Extract the [X, Y] coordinate from the center of the cell holding the provided text.  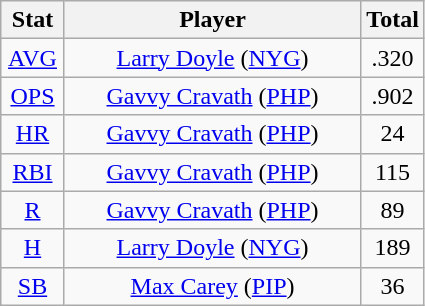
24 [393, 134]
H [33, 248]
Player [212, 20]
SB [33, 286]
Total [393, 20]
.902 [393, 96]
36 [393, 286]
89 [393, 210]
AVG [33, 58]
Max Carey (PIP) [212, 286]
RBI [33, 172]
OPS [33, 96]
Stat [33, 20]
.320 [393, 58]
189 [393, 248]
115 [393, 172]
R [33, 210]
HR [33, 134]
